Locate the cell with the specified text and output its (x, y) center coordinate. 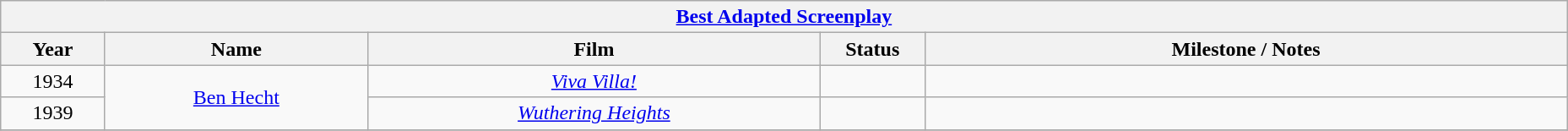
Ben Hecht (236, 97)
Film (594, 49)
Wuthering Heights (594, 113)
1939 (53, 113)
Status (872, 49)
Best Adapted Screenplay (784, 17)
1934 (53, 81)
Viva Villa! (594, 81)
Name (236, 49)
Milestone / Notes (1246, 49)
Year (53, 49)
